For the text-containing cell, return its midpoint in (X, Y) coordinate format. 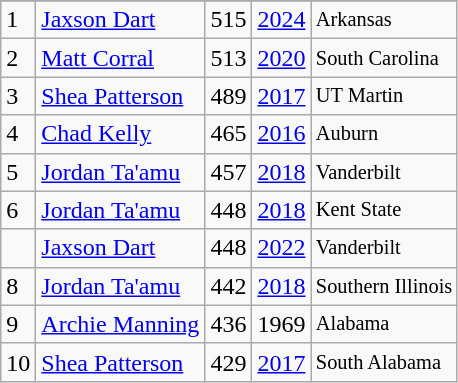
Arkansas (384, 20)
Chad Kelly (120, 134)
Auburn (384, 134)
489 (228, 96)
Kent State (384, 210)
457 (228, 172)
442 (228, 286)
2016 (282, 134)
Archie Manning (120, 324)
Southern Illinois (384, 286)
2020 (282, 58)
2024 (282, 20)
2 (18, 58)
465 (228, 134)
8 (18, 286)
South Alabama (384, 362)
436 (228, 324)
UT Martin (384, 96)
513 (228, 58)
1969 (282, 324)
1 (18, 20)
515 (228, 20)
3 (18, 96)
9 (18, 324)
429 (228, 362)
5 (18, 172)
2022 (282, 248)
6 (18, 210)
Matt Corral (120, 58)
4 (18, 134)
South Carolina (384, 58)
10 (18, 362)
Alabama (384, 324)
